Detect which cell encompasses the target text, then output its [x, y] center coordinate. 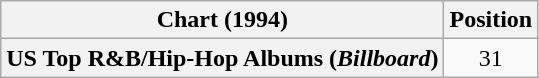
Position [491, 20]
US Top R&B/Hip-Hop Albums (Billboard) [222, 58]
Chart (1994) [222, 20]
31 [491, 58]
